Scan for the cell matching the given text and deliver its [x, y] coordinate at center. 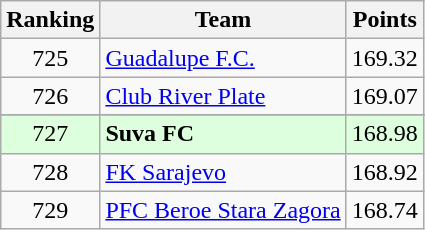
168.92 [384, 172]
Suva FC [223, 134]
168.98 [384, 134]
728 [50, 172]
169.07 [384, 96]
169.32 [384, 58]
Guadalupe F.C. [223, 58]
725 [50, 58]
Club River Plate [223, 96]
Team [223, 20]
PFC Beroe Stara Zagora [223, 210]
Points [384, 20]
168.74 [384, 210]
Ranking [50, 20]
729 [50, 210]
727 [50, 134]
FK Sarajevo [223, 172]
726 [50, 96]
